Provide the [x, y] coordinate of the cell's center where the given text is located.  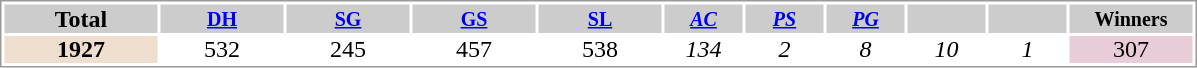
134 [703, 50]
SG [348, 18]
532 [222, 50]
PG [865, 18]
SL [600, 18]
457 [474, 50]
Total [80, 18]
1 [1027, 50]
245 [348, 50]
GS [474, 18]
538 [600, 50]
8 [865, 50]
DH [222, 18]
PS [785, 18]
AC [703, 18]
1927 [80, 50]
2 [785, 50]
Winners [1132, 18]
307 [1132, 50]
10 [947, 50]
